Locate the cell with the specified text and output its [x, y] center coordinate. 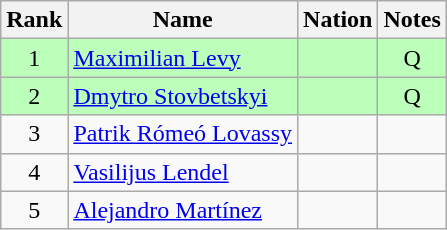
Alejandro Martínez [183, 210]
Patrik Rómeó Lovassy [183, 134]
1 [34, 58]
2 [34, 96]
Name [183, 20]
Notes [412, 20]
Dmytro Stovbetskyi [183, 96]
Rank [34, 20]
4 [34, 172]
3 [34, 134]
5 [34, 210]
Maximilian Levy [183, 58]
Vasilijus Lendel [183, 172]
Nation [338, 20]
